Scan for the cell matching the given text and deliver its [X, Y] coordinate at center. 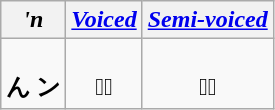
◌゚ [208, 74]
Semi-voiced [208, 20]
Voiced [104, 20]
'n [34, 20]
ん ン [34, 74]
◌゙ [104, 74]
